Locate the cell with the specified text and output its (x, y) center coordinate. 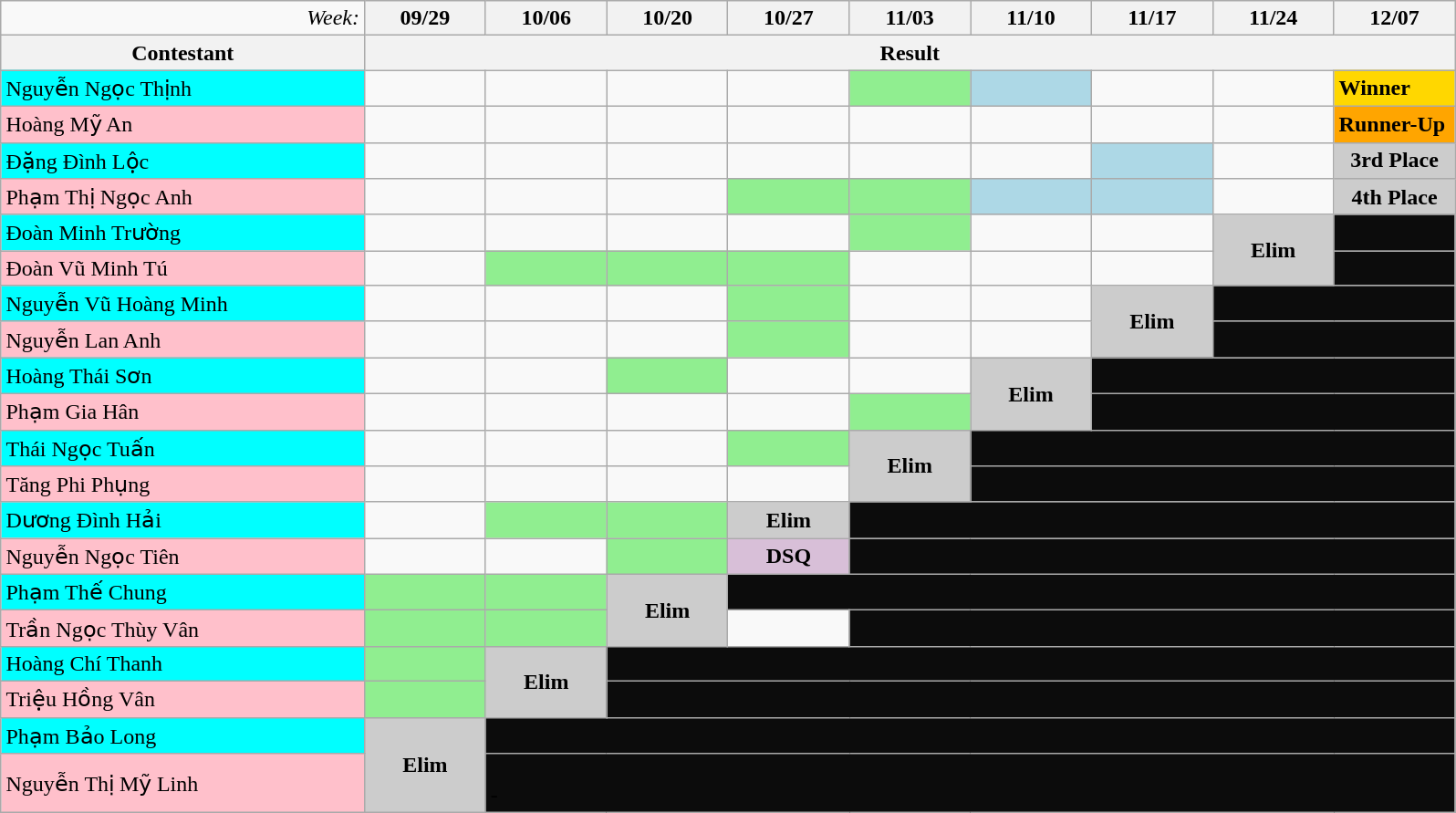
10/06 (546, 18)
Contestant (182, 53)
Phạm Thị Ngọc Anh (182, 197)
- (971, 783)
Nguyễn Ngọc Thịnh (182, 89)
Winner (1394, 89)
Dương Đình Hải (182, 520)
Triệu Hồng Vân (182, 699)
Runner-Up (1394, 124)
09/29 (425, 18)
Nguyễn Vũ Hoàng Minh (182, 304)
Hoàng Chí Thanh (182, 663)
Trần Ngọc Thùy Vân (182, 629)
Phạm Bảo Long (182, 735)
Đoàn Vũ Minh Tú (182, 268)
Phạm Gia Hân (182, 412)
10/27 (788, 18)
11/17 (1151, 18)
Đặng Đình Lộc (182, 161)
Hoàng Mỹ An (182, 124)
11/24 (1274, 18)
Nguyễn Thị Mỹ Linh (182, 783)
4th Place (1394, 197)
10/20 (668, 18)
Thái Ngọc Tuấn (182, 448)
12/07 (1394, 18)
Result (910, 53)
DSQ (788, 557)
3rd Place (1394, 161)
11/03 (910, 18)
Nguyễn Lan Anh (182, 339)
Week: (182, 18)
Hoàng Thái Sơn (182, 376)
Đoàn Minh Trường (182, 233)
Phạm Thế Chung (182, 592)
11/10 (1031, 18)
Nguyễn Ngọc Tiên (182, 557)
Tăng Phi Phụng (182, 485)
